Determine the (X, Y) coordinate at the center of the cell enclosing the given text.  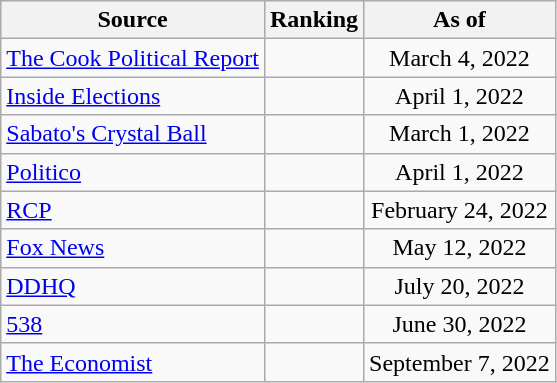
As of (460, 20)
May 12, 2022 (460, 248)
The Economist (133, 362)
DDHQ (133, 286)
March 4, 2022 (460, 58)
Inside Elections (133, 96)
Fox News (133, 248)
Politico (133, 172)
Source (133, 20)
June 30, 2022 (460, 324)
RCP (133, 210)
The Cook Political Report (133, 58)
February 24, 2022 (460, 210)
538 (133, 324)
Sabato's Crystal Ball (133, 134)
Ranking (314, 20)
July 20, 2022 (460, 286)
March 1, 2022 (460, 134)
September 7, 2022 (460, 362)
